Extract the (X, Y) coordinate from the center of the cell holding the provided text.  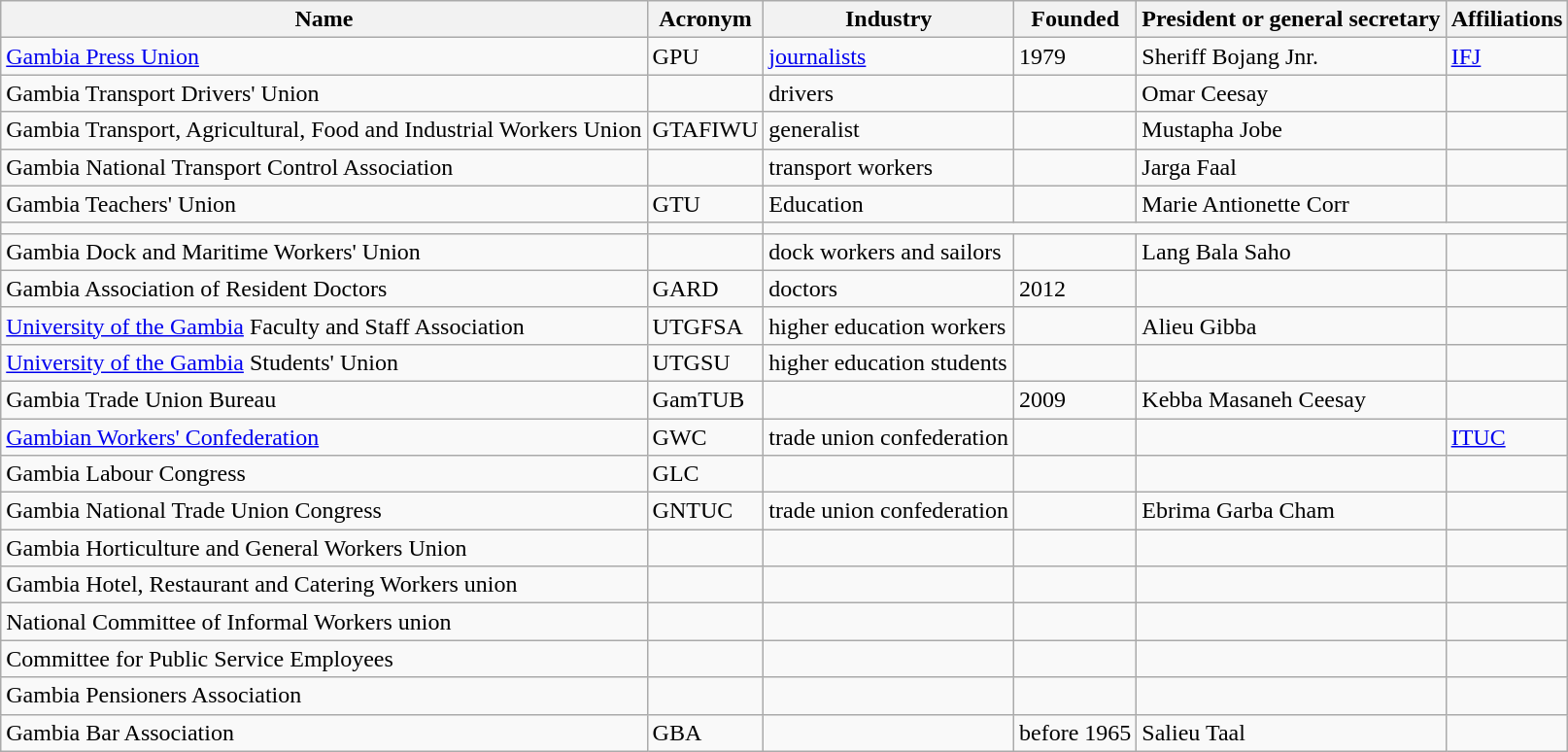
Gambia Association of Resident Doctors (324, 289)
Committee for Public Service Employees (324, 659)
transport workers (889, 167)
Gambia Transport Drivers' Union (324, 93)
GNTUC (705, 511)
IFJ (1507, 56)
Founded (1074, 19)
GPU (705, 56)
Industry (889, 19)
Lang Bala Saho (1291, 252)
Gambia Trade Union Bureau (324, 399)
2012 (1074, 289)
higher education workers (889, 325)
National Committee of Informal Workers union (324, 622)
Gambia Teachers' Union (324, 204)
President or general secretary (1291, 19)
Gambia Labour Congress (324, 474)
Omar Ceesay (1291, 93)
before 1965 (1074, 733)
University of the Gambia Students' Union (324, 362)
GBA (705, 733)
Gambia National Trade Union Congress (324, 511)
Acronym (705, 19)
Gambia National Transport Control Association (324, 167)
Salieu Taal (1291, 733)
Mustapha Jobe (1291, 130)
drivers (889, 93)
GARD (705, 289)
Marie Antionette Corr (1291, 204)
Kebba Masaneh Ceesay (1291, 399)
doctors (889, 289)
Gambia Hotel, Restaurant and Catering Workers union (324, 585)
GTAFIWU (705, 130)
Ebrima Garba Cham (1291, 511)
Gambia Bar Association (324, 733)
Alieu Gibba (1291, 325)
GLC (705, 474)
University of the Gambia Faculty and Staff Association (324, 325)
Sheriff Bojang Jnr. (1291, 56)
GamTUB (705, 399)
UTGFSA (705, 325)
journalists (889, 56)
UTGSU (705, 362)
Gambia Dock and Maritime Workers' Union (324, 252)
Gambia Horticulture and General Workers Union (324, 548)
Gambian Workers' Confederation (324, 436)
higher education students (889, 362)
2009 (1074, 399)
1979 (1074, 56)
Gambia Press Union (324, 56)
Gambia Transport, Agricultural, Food and Industrial Workers Union (324, 130)
Education (889, 204)
ITUC (1507, 436)
Affiliations (1507, 19)
GWC (705, 436)
Name (324, 19)
Jarga Faal (1291, 167)
generalist (889, 130)
GTU (705, 204)
Gambia Pensioners Association (324, 696)
dock workers and sailors (889, 252)
